Find where the given text appears and provide that cell's center as [x, y] coordinate. 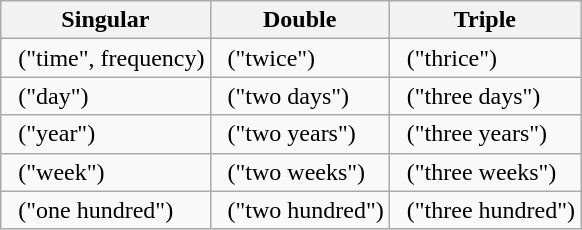
("year") [106, 134]
("two years") [300, 134]
("time", frequency) [106, 58]
("two weeks") [300, 172]
Triple [484, 20]
("one hundred") [106, 210]
("thrice") [484, 58]
Singular [106, 20]
("week") [106, 172]
("twice") [300, 58]
("three hundred") [484, 210]
("three years") [484, 134]
Double [300, 20]
("three days") [484, 96]
("two hundred") [300, 210]
("two days") [300, 96]
("day") [106, 96]
("three weeks") [484, 172]
